For the text-containing cell, return its midpoint in (X, Y) coordinate format. 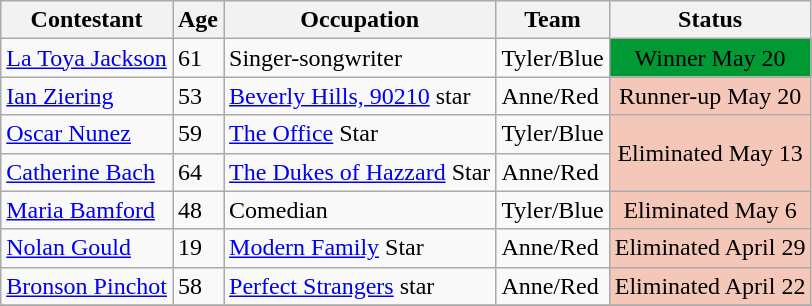
Beverly Hills, 90210 star (360, 96)
Catherine Bach (87, 172)
Eliminated May 13 (710, 153)
Oscar Nunez (87, 134)
Winner May 20 (710, 58)
59 (198, 134)
61 (198, 58)
Maria Bamford (87, 210)
Age (198, 20)
Eliminated May 6 (710, 210)
48 (198, 210)
58 (198, 286)
Eliminated April 22 (710, 286)
Status (710, 20)
Singer-songwriter (360, 58)
Ian Ziering (87, 96)
Modern Family Star (360, 248)
Occupation (360, 20)
Perfect Strangers star (360, 286)
53 (198, 96)
Eliminated April 29 (710, 248)
Runner-up May 20 (710, 96)
Team (552, 20)
Bronson Pinchot (87, 286)
The Office Star (360, 134)
19 (198, 248)
La Toya Jackson (87, 58)
64 (198, 172)
The Dukes of Hazzard Star (360, 172)
Nolan Gould (87, 248)
Comedian (360, 210)
Contestant (87, 20)
